Pinpoint the cell where the given text exists, returning its (X, Y) midpoint coordinate. 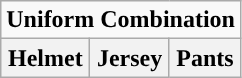
Jersey (130, 58)
Uniform Combination (121, 20)
Pants (204, 58)
Helmet (46, 58)
